Search for the cell housing the specified text and yield its [x, y] center coordinate. 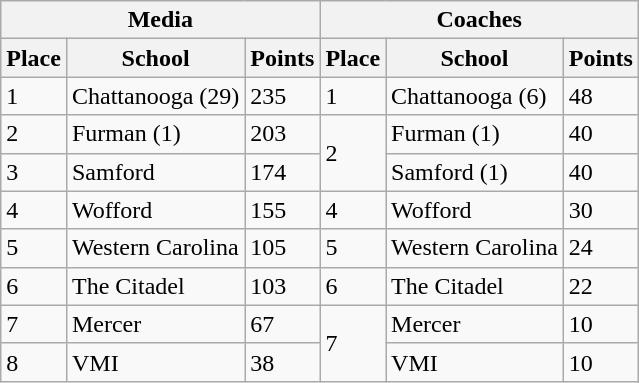
3 [34, 172]
235 [282, 96]
Coaches [480, 20]
30 [600, 210]
174 [282, 172]
Chattanooga (29) [155, 96]
67 [282, 324]
203 [282, 134]
Samford [155, 172]
48 [600, 96]
Chattanooga (6) [475, 96]
38 [282, 362]
8 [34, 362]
155 [282, 210]
103 [282, 286]
105 [282, 248]
22 [600, 286]
Media [160, 20]
24 [600, 248]
Samford (1) [475, 172]
